Provide the (x, y) coordinate of the cell's center where the given text is located.  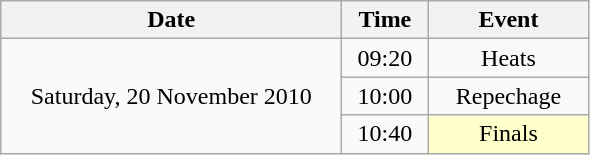
Saturday, 20 November 2010 (172, 96)
09:20 (385, 58)
Repechage (508, 96)
Time (385, 20)
10:00 (385, 96)
Finals (508, 134)
Date (172, 20)
Heats (508, 58)
Event (508, 20)
10:40 (385, 134)
